Output the [x, y] coordinate of the center of the cell containing the given text.  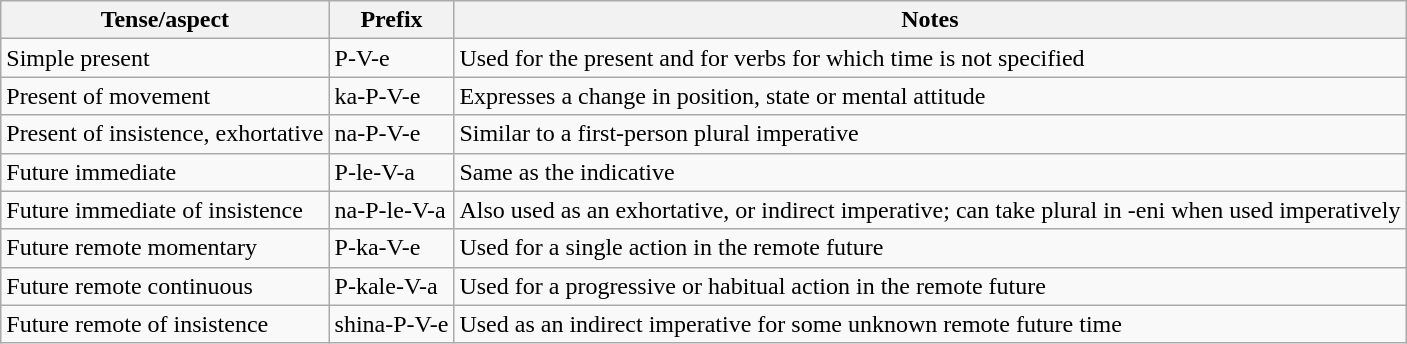
P-V-e [392, 58]
Used for a single action in the remote future [930, 248]
na-P-le-V-a [392, 210]
Prefix [392, 20]
Simple present [165, 58]
Expresses a change in position, state or mental attitude [930, 96]
Present of movement [165, 96]
Same as the indicative [930, 172]
P-le-V-a [392, 172]
Future remote momentary [165, 248]
Future immediate of insistence [165, 210]
Future remote of insistence [165, 324]
Also used as an exhortative, or indirect imperative; can take plural in -eni when used imperatively [930, 210]
shina-P-V-e [392, 324]
Used as an indirect imperative for some unknown remote future time [930, 324]
P-kale-V-a [392, 286]
ka-P-V-e [392, 96]
Similar to a first-person plural imperative [930, 134]
Present of insistence, exhortative [165, 134]
Future immediate [165, 172]
Notes [930, 20]
P-ka-V-e [392, 248]
na-P-V-e [392, 134]
Future remote continuous [165, 286]
Used for the present and for verbs for which time is not specified [930, 58]
Tense/aspect [165, 20]
Used for a progressive or habitual action in the remote future [930, 286]
